Return the [X, Y] coordinate for the center point of the cell that contains the specified text.  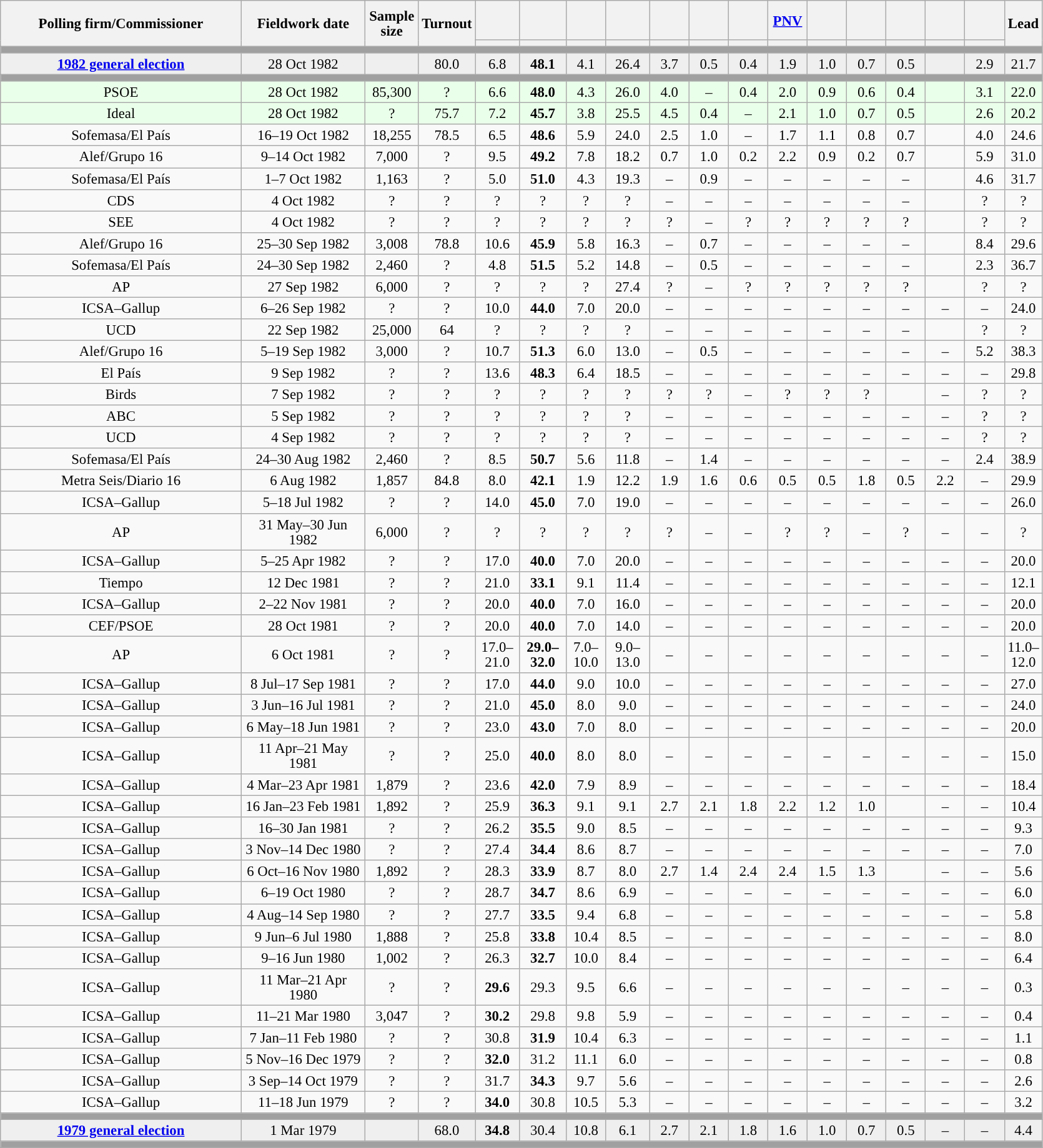
3.8 [586, 114]
1.2 [827, 807]
34.0 [497, 1102]
1–7 Oct 1982 [303, 179]
15.0 [1023, 757]
6 Oct–16 Nov 1980 [303, 871]
CEF/PSOE [121, 626]
7.9 [586, 785]
9.4 [586, 915]
4.5 [670, 114]
48.6 [542, 136]
31.0 [1023, 157]
0.3 [1023, 986]
29.3 [542, 986]
1,888 [392, 936]
10.7 [497, 351]
31.9 [542, 1038]
ABC [121, 416]
51.5 [542, 265]
14.8 [628, 265]
38.9 [1023, 459]
34.4 [542, 850]
13.6 [497, 373]
4 Aug–14 Sep 1980 [303, 915]
13.0 [628, 351]
24–30 Sep 1982 [303, 265]
30.2 [497, 1016]
4 Sep 1982 [303, 438]
25,000 [392, 330]
78.5 [447, 136]
38.3 [1023, 351]
35.5 [542, 828]
33.8 [542, 936]
27 Sep 1982 [303, 287]
9 Sep 1982 [303, 373]
6.1 [628, 1131]
32.0 [497, 1059]
10.6 [497, 243]
2.0 [787, 92]
33.5 [542, 915]
28.7 [497, 893]
25–30 Sep 1982 [303, 243]
Lead [1023, 24]
4 Mar–23 Apr 1981 [303, 785]
8 Jul–17 Sep 1981 [303, 684]
5–18 Jul 1982 [303, 503]
7.0–10.0 [586, 654]
1.3 [867, 871]
24.6 [1023, 136]
6.3 [628, 1038]
6 Oct 1981 [303, 654]
16.0 [628, 604]
16–30 Jan 1981 [303, 828]
34.7 [542, 893]
6–26 Sep 1982 [303, 308]
11 Apr–21 May 1981 [303, 757]
78.8 [447, 243]
16–19 Oct 1982 [303, 136]
4.8 [497, 265]
48.1 [542, 64]
26.2 [497, 828]
22 Sep 1982 [303, 330]
25.0 [497, 757]
33.9 [542, 871]
3,008 [392, 243]
Fieldwork date [303, 24]
9.8 [586, 1016]
9.7 [586, 1081]
48.0 [542, 92]
84.8 [447, 481]
Metra Seis/Diario 16 [121, 481]
Ideal [121, 114]
12.1 [1023, 582]
9–16 Jun 1980 [303, 958]
1.5 [827, 871]
4.1 [586, 64]
1,002 [392, 958]
12 Dec 1981 [303, 582]
1979 general election [121, 1131]
2.3 [984, 265]
9–14 Oct 1982 [303, 157]
3 Jun–16 Jul 1981 [303, 705]
17.0–21.0 [497, 654]
42.0 [542, 785]
18,255 [392, 136]
1,163 [392, 179]
1,879 [392, 785]
CDS [121, 200]
18.4 [1023, 785]
23.6 [497, 785]
32.7 [542, 958]
75.7 [447, 114]
7 Sep 1982 [303, 395]
3 Sep–14 Oct 1979 [303, 1081]
9.3 [1023, 828]
PSOE [121, 92]
4.4 [1023, 1131]
45.9 [542, 243]
Polling firm/Commissioner [121, 24]
1,857 [392, 481]
2–22 Nov 1981 [303, 604]
6 Aug 1982 [303, 481]
19.3 [628, 179]
6 May–18 Jun 1981 [303, 727]
28 Oct 1981 [303, 626]
20.2 [1023, 114]
34.3 [542, 1081]
48.3 [542, 373]
23.0 [497, 727]
7.8 [586, 157]
6.9 [628, 893]
11.4 [628, 582]
29.0–32.0 [542, 654]
3,000 [392, 351]
7 Jan–11 Feb 1980 [303, 1038]
11 Mar–21 Apr 1980 [303, 986]
1.7 [787, 136]
2.9 [984, 64]
3.1 [984, 92]
5.0 [497, 179]
51.3 [542, 351]
19.0 [628, 503]
3,047 [392, 1016]
36.7 [1023, 265]
31.2 [542, 1059]
SEE [121, 222]
25.9 [497, 807]
80.0 [447, 64]
10.5 [586, 1102]
2.5 [670, 136]
18.5 [628, 373]
1982 general election [121, 64]
Turnout [447, 24]
Tiempo [121, 582]
5 Sep 1982 [303, 416]
26.4 [628, 64]
29.9 [1023, 481]
43.0 [542, 727]
30.4 [542, 1131]
9.0–13.0 [628, 654]
11.1 [586, 1059]
7,000 [392, 157]
5–19 Sep 1982 [303, 351]
Sample size [392, 24]
34.8 [497, 1131]
3.7 [670, 64]
25.5 [628, 114]
50.7 [542, 459]
33.1 [542, 582]
El País [121, 373]
49.2 [542, 157]
27.0 [1023, 684]
45.7 [542, 114]
5.3 [628, 1102]
18.2 [628, 157]
31 May–30 Jun 1982 [303, 532]
12.2 [628, 481]
10.8 [586, 1131]
68.0 [447, 1131]
3.2 [1023, 1102]
25.8 [497, 936]
42.1 [542, 481]
51.0 [542, 179]
5 Nov–16 Dec 1979 [303, 1059]
Birds [121, 395]
22.0 [1023, 92]
16.3 [628, 243]
27.7 [497, 915]
11–21 Mar 1980 [303, 1016]
85,300 [392, 92]
8.9 [628, 785]
24–30 Aug 1982 [303, 459]
36.3 [542, 807]
26.3 [497, 958]
5–25 Apr 1982 [303, 561]
7.2 [497, 114]
11–18 Jun 1979 [303, 1102]
PNV [787, 20]
9 Jun–6 Jul 1980 [303, 936]
21.7 [1023, 64]
4.6 [984, 179]
1 Mar 1979 [303, 1131]
11.0–12.0 [1023, 654]
16 Jan–23 Feb 1981 [303, 807]
3 Nov–14 Dec 1980 [303, 850]
6.5 [497, 136]
11.8 [628, 459]
64 [447, 330]
28.3 [497, 871]
6–19 Oct 1980 [303, 893]
